Scan for the cell matching the given text and deliver its [X, Y] coordinate at center. 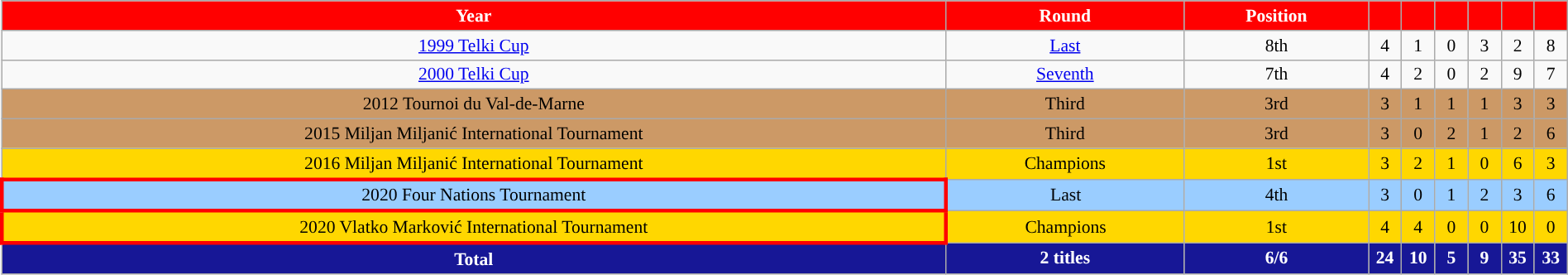
Round [1065, 16]
7th [1276, 75]
35 [1518, 258]
2012 Tournoi du Val-de-Marne [473, 104]
7 [1551, 75]
8th [1276, 46]
2 titles [1065, 258]
2020 Four Nations Tournament [473, 195]
6/6 [1276, 258]
5 [1451, 258]
8 [1551, 46]
Position [1276, 16]
4th [1276, 195]
33 [1551, 258]
1999 Telki Cup [473, 46]
2015 Miljan Miljanić International Tournament [473, 134]
2000 Telki Cup [473, 75]
Year [473, 16]
2016 Miljan Miljanić International Tournament [473, 164]
24 [1384, 258]
Seventh [1065, 75]
2020 Vlatko Marković International Tournament [473, 227]
Total [473, 258]
